Determine the [X, Y] coordinate at the center of the cell enclosing the given text.  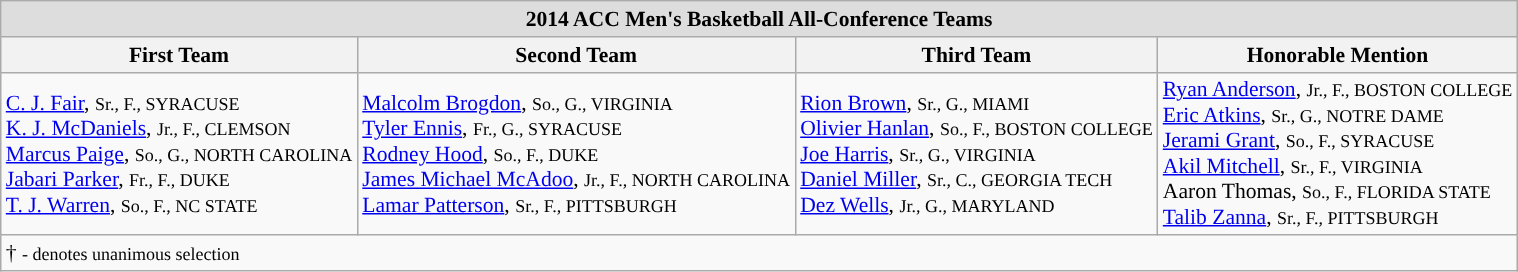
First Team [179, 55]
† - denotes unanimous selection [760, 254]
2014 ACC Men's Basketball All-Conference Teams [760, 19]
Third Team [976, 55]
Second Team [576, 55]
Honorable Mention [1338, 55]
